Determine the (x, y) coordinate at the center of the cell enclosing the given text.  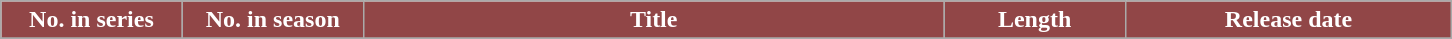
No. in series (92, 20)
Length (1034, 20)
Title (653, 20)
Release date (1288, 20)
No. in season (272, 20)
